Return the (x, y) coordinate for the center point of the cell that contains the specified text.  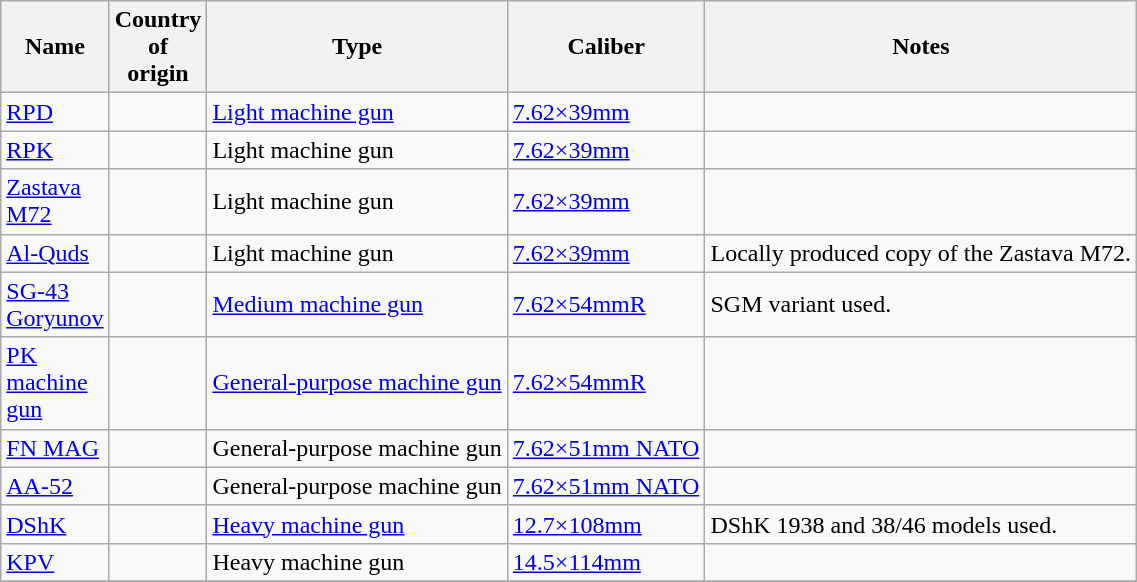
12.7×108mm (606, 524)
DShK 1938 and 38/46 models used. (921, 524)
Zastava M72 (55, 202)
SGM variant used. (921, 304)
AA-52 (55, 486)
Name (55, 47)
FN MAG (55, 448)
Locally produced copy of the Zastava M72. (921, 253)
KPV (55, 562)
14.5×114mm (606, 562)
DShK (55, 524)
Caliber (606, 47)
Notes (921, 47)
Type (357, 47)
PK machine gun (55, 383)
Country of origin (158, 47)
SG-43 Goryunov (55, 304)
Al-Quds (55, 253)
RPK (55, 150)
Medium machine gun (357, 304)
RPD (55, 112)
